Determine the [X, Y] coordinate at the center of the cell enclosing the given text.  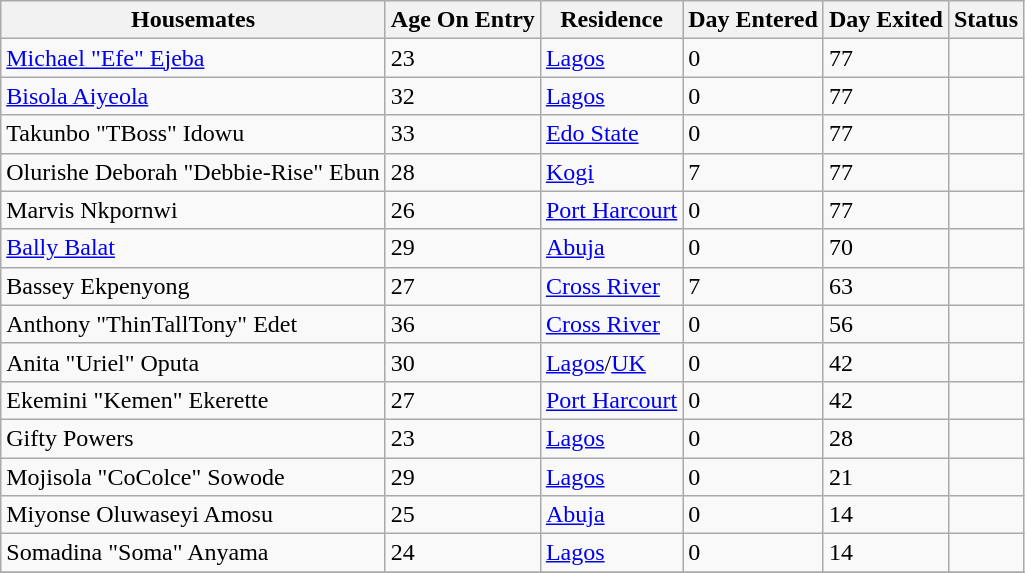
Day Exited [886, 20]
Takunbo "TBoss" Idowu [194, 134]
Ekemini "Kemen" Ekerette [194, 400]
Edo State [611, 134]
Status [986, 20]
Michael "Efe" Ejeba [194, 58]
56 [886, 324]
26 [462, 210]
33 [462, 134]
24 [462, 553]
Gifty Powers [194, 438]
Day Entered [754, 20]
Miyonse Oluwaseyi Amosu [194, 515]
Anita "Uriel" Oputa [194, 362]
63 [886, 286]
Residence [611, 20]
Anthony "ThinTallTony" Edet [194, 324]
Lagos/UK [611, 362]
21 [886, 477]
Housemates [194, 20]
Age On Entry [462, 20]
30 [462, 362]
Mojisola "CoColce" Sowode [194, 477]
Kogi [611, 172]
Olurishe Deborah "Debbie-Rise" Ebun [194, 172]
Bally Balat [194, 248]
32 [462, 96]
25 [462, 515]
36 [462, 324]
70 [886, 248]
Bisola Aiyeola [194, 96]
Somadina "Soma" Anyama [194, 553]
Marvis Nkpornwi [194, 210]
Bassey Ekpenyong [194, 286]
